Locate the cell with the specified text and output its (x, y) center coordinate. 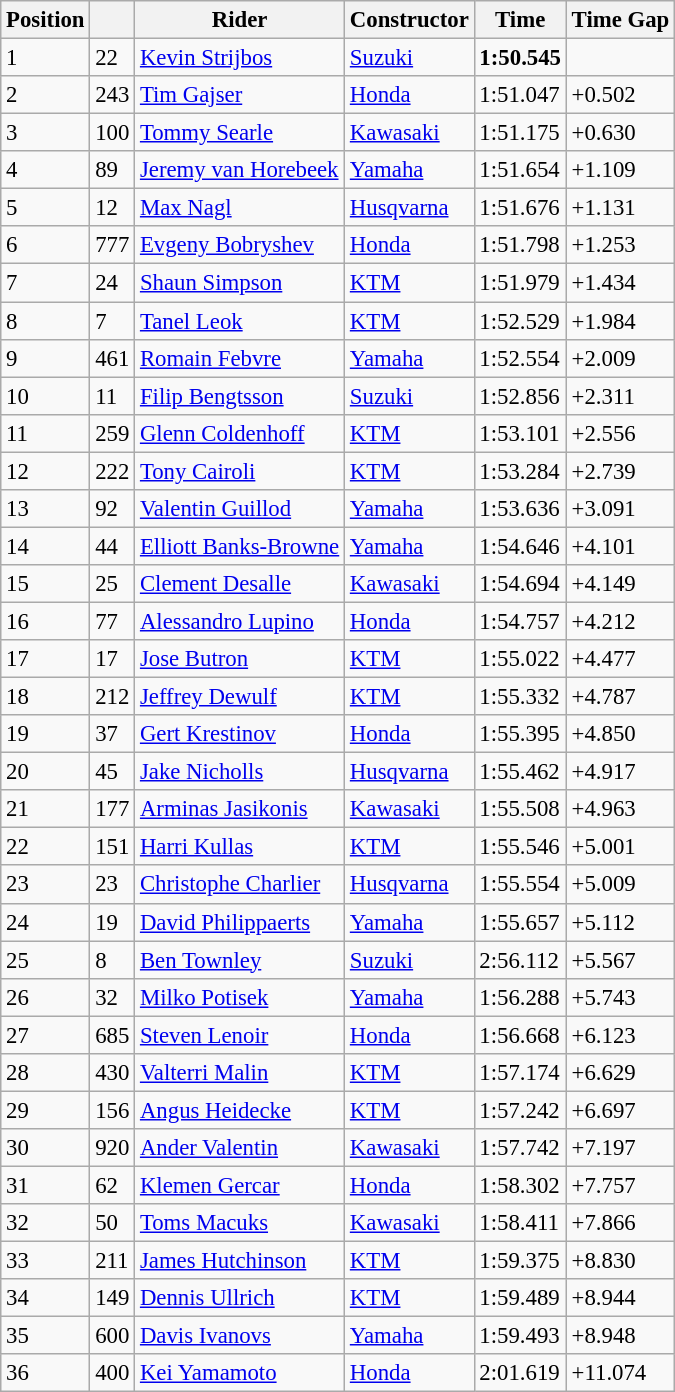
2:01.619 (520, 1373)
26 (46, 997)
2:56.112 (520, 960)
28 (46, 1073)
37 (112, 734)
Gert Krestinov (240, 734)
600 (112, 1336)
243 (112, 95)
1:57.242 (520, 1110)
Ander Valentin (240, 1148)
1:59.375 (520, 1261)
+1.131 (620, 208)
1:55.395 (520, 734)
Max Nagl (240, 208)
+5.001 (620, 847)
9 (46, 358)
+5.009 (620, 885)
Position (46, 20)
+1.109 (620, 170)
+4.149 (620, 584)
35 (46, 1336)
+8.944 (620, 1298)
89 (112, 170)
1:53.284 (520, 471)
Tim Gajser (240, 95)
+8.948 (620, 1336)
Kei Yamamoto (240, 1373)
Shaun Simpson (240, 283)
Jeremy van Horebeek (240, 170)
1:51.047 (520, 95)
+7.866 (620, 1223)
+1.984 (620, 321)
Klemen Gercar (240, 1185)
21 (46, 809)
92 (112, 509)
62 (112, 1185)
Dennis Ullrich (240, 1298)
+4.101 (620, 546)
212 (112, 697)
Elliott Banks-Browne (240, 546)
45 (112, 772)
1:58.302 (520, 1185)
1:54.757 (520, 621)
3 (46, 133)
1:52.529 (520, 321)
Jeffrey Dewulf (240, 697)
Tommy Searle (240, 133)
685 (112, 1035)
+4.917 (620, 772)
100 (112, 133)
1:53.101 (520, 433)
1:59.493 (520, 1336)
1:58.411 (520, 1223)
33 (46, 1261)
461 (112, 358)
259 (112, 433)
430 (112, 1073)
+4.477 (620, 659)
1:57.742 (520, 1148)
30 (46, 1148)
Clement Desalle (240, 584)
+5.743 (620, 997)
31 (46, 1185)
+2.556 (620, 433)
77 (112, 621)
+11.074 (620, 1373)
34 (46, 1298)
211 (112, 1261)
+2.311 (620, 396)
1:52.856 (520, 396)
10 (46, 396)
+1.253 (620, 245)
1 (46, 58)
+0.502 (620, 95)
1:51.175 (520, 133)
Kevin Strijbos (240, 58)
1:56.668 (520, 1035)
+2.009 (620, 358)
14 (46, 546)
Jose Butron (240, 659)
Jake Nicholls (240, 772)
400 (112, 1373)
+6.629 (620, 1073)
Alessandro Lupino (240, 621)
27 (46, 1035)
50 (112, 1223)
+4.212 (620, 621)
13 (46, 509)
1:51.979 (520, 283)
18 (46, 697)
1:55.554 (520, 885)
1:54.646 (520, 546)
+0.630 (620, 133)
Valentin Guillod (240, 509)
36 (46, 1373)
Steven Lenoir (240, 1035)
1:55.657 (520, 922)
David Philippaerts (240, 922)
+6.123 (620, 1035)
James Hutchinson (240, 1261)
6 (46, 245)
1:59.489 (520, 1298)
1:55.546 (520, 847)
1:50.545 (520, 58)
5 (46, 208)
1:51.676 (520, 208)
Harri Kullas (240, 847)
Angus Heidecke (240, 1110)
156 (112, 1110)
29 (46, 1110)
+7.197 (620, 1148)
Evgeny Bobryshev (240, 245)
Ben Townley (240, 960)
16 (46, 621)
Arminas Jasikonis (240, 809)
2 (46, 95)
1:55.508 (520, 809)
+4.850 (620, 734)
1:51.654 (520, 170)
1:54.694 (520, 584)
1:55.462 (520, 772)
+5.567 (620, 960)
Constructor (410, 20)
4 (46, 170)
1:52.554 (520, 358)
1:53.636 (520, 509)
Valterri Malin (240, 1073)
Time (520, 20)
44 (112, 546)
1:51.798 (520, 245)
Milko Potisek (240, 997)
+4.963 (620, 809)
Davis Ivanovs (240, 1336)
Toms Macuks (240, 1223)
Tanel Leok (240, 321)
1:55.022 (520, 659)
Glenn Coldenhoff (240, 433)
+2.739 (620, 471)
Rider (240, 20)
Tony Cairoli (240, 471)
1:57.174 (520, 1073)
777 (112, 245)
Time Gap (620, 20)
15 (46, 584)
+4.787 (620, 697)
+6.697 (620, 1110)
+3.091 (620, 509)
Filip Bengtsson (240, 396)
+5.112 (620, 922)
Christophe Charlier (240, 885)
920 (112, 1148)
+1.434 (620, 283)
151 (112, 847)
222 (112, 471)
Romain Febvre (240, 358)
1:56.288 (520, 997)
+8.830 (620, 1261)
149 (112, 1298)
+7.757 (620, 1185)
20 (46, 772)
177 (112, 809)
1:55.332 (520, 697)
